For the text-containing cell, return its midpoint in [x, y] coordinate format. 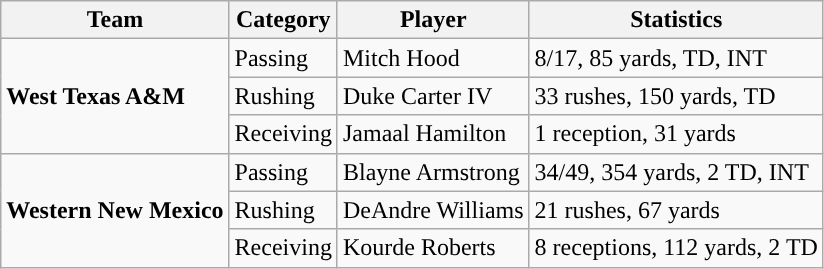
Western New Mexico [115, 210]
34/49, 354 yards, 2 TD, INT [676, 172]
Jamaal Hamilton [433, 134]
21 rushes, 67 yards [676, 210]
33 rushes, 150 yards, TD [676, 96]
Kourde Roberts [433, 248]
West Texas A&M [115, 96]
Statistics [676, 20]
Blayne Armstrong [433, 172]
Mitch Hood [433, 58]
Category [283, 20]
Team [115, 20]
1 reception, 31 yards [676, 134]
8/17, 85 yards, TD, INT [676, 58]
8 receptions, 112 yards, 2 TD [676, 248]
Player [433, 20]
Duke Carter IV [433, 96]
DeAndre Williams [433, 210]
